Return the [X, Y] coordinate for the center point of the cell that contains the specified text.  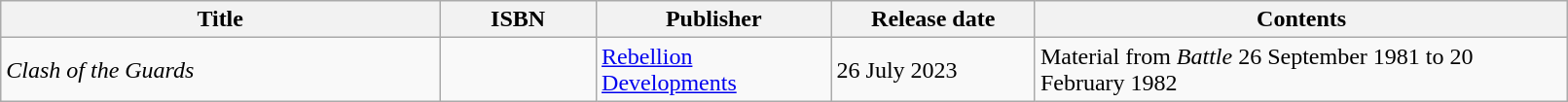
Publisher [714, 19]
Release date [932, 19]
Rebellion Developments [714, 70]
ISBN [518, 19]
Contents [1300, 19]
Material from Battle 26 September 1981 to 20 February 1982 [1300, 70]
Title [220, 19]
26 July 2023 [932, 70]
Clash of the Guards [220, 70]
